Detect which cell encompasses the target text, then output its [X, Y] center coordinate. 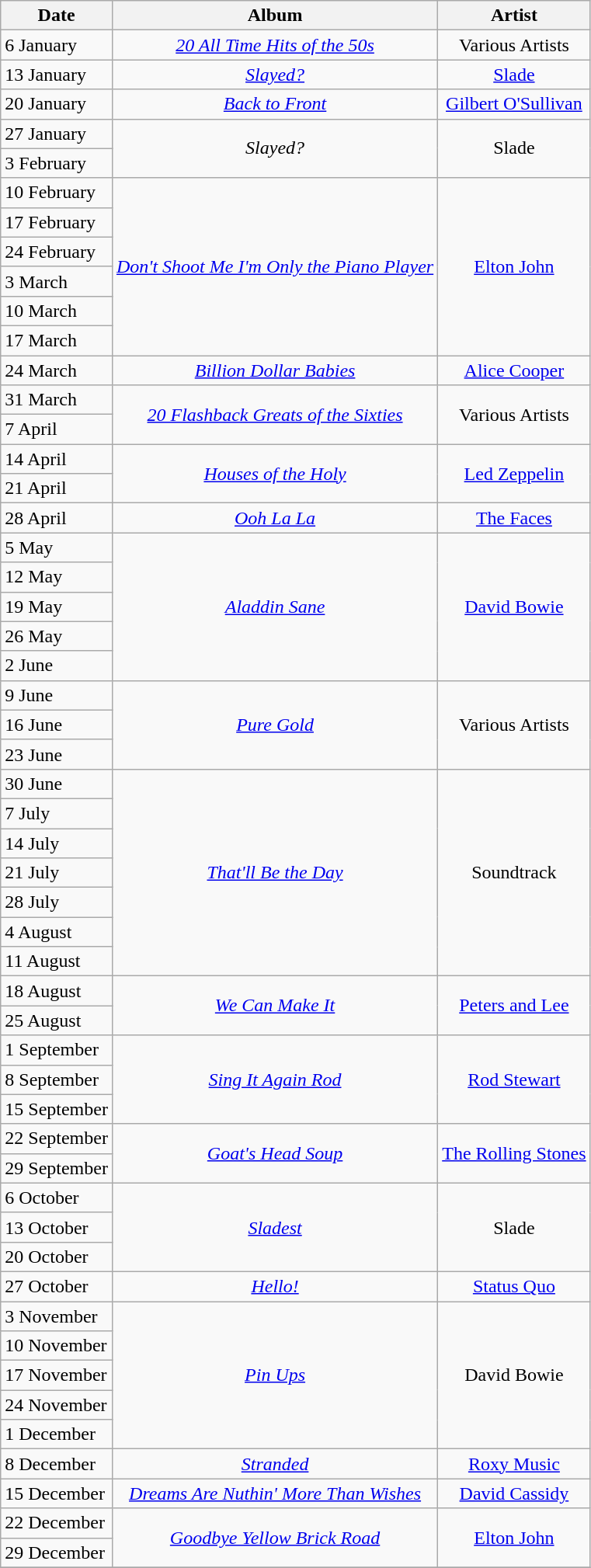
2 June [57, 666]
Artist [514, 16]
We Can Make It [275, 1006]
That'll Be the Day [275, 872]
10 February [57, 193]
7 July [57, 813]
1 September [57, 1050]
29 December [57, 1552]
22 September [57, 1139]
Date [57, 16]
27 October [57, 1286]
28 April [57, 518]
10 March [57, 311]
24 February [57, 252]
25 August [57, 1020]
6 October [57, 1198]
Sladest [275, 1227]
3 March [57, 281]
24 March [57, 370]
Pure Gold [275, 725]
Aladdin Sane [275, 607]
8 December [57, 1464]
Goodbye Yellow Brick Road [275, 1538]
Roxy Music [514, 1464]
20 October [57, 1257]
Soundtrack [514, 872]
16 June [57, 725]
3 November [57, 1316]
Gilbert O'Sullivan [514, 104]
Album [275, 16]
14 April [57, 459]
Led Zeppelin [514, 474]
Houses of the Holy [275, 474]
31 March [57, 400]
26 May [57, 636]
David Cassidy [514, 1493]
Alice Cooper [514, 370]
Peters and Lee [514, 1006]
7 April [57, 429]
30 June [57, 784]
15 December [57, 1493]
Rod Stewart [514, 1080]
9 June [57, 695]
Pin Ups [275, 1375]
Stranded [275, 1464]
6 January [57, 45]
Status Quo [514, 1286]
Billion Dollar Babies [275, 370]
17 November [57, 1375]
Dreams Are Nuthin' More Than Wishes [275, 1493]
22 December [57, 1523]
17 February [57, 222]
Goat's Head Soup [275, 1153]
4 August [57, 932]
19 May [57, 607]
17 March [57, 340]
13 January [57, 75]
29 September [57, 1168]
21 July [57, 873]
27 January [57, 134]
3 February [57, 163]
23 June [57, 754]
20 All Time Hits of the 50s [275, 45]
12 May [57, 577]
Sing It Again Rod [275, 1080]
14 July [57, 843]
The Rolling Stones [514, 1153]
The Faces [514, 518]
20 January [57, 104]
18 August [57, 991]
Ooh La La [275, 518]
Back to Front [275, 104]
1 December [57, 1434]
10 November [57, 1346]
21 April [57, 488]
Hello! [275, 1286]
28 July [57, 902]
15 September [57, 1109]
24 November [57, 1405]
8 September [57, 1080]
11 August [57, 961]
13 October [57, 1227]
Don't Shoot Me I'm Only the Piano Player [275, 266]
5 May [57, 548]
20 Flashback Greats of the Sixties [275, 415]
